Provide the [x, y] coordinate of the cell's center where the given text is located.  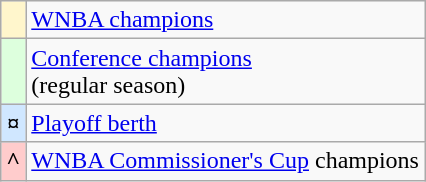
¤ [14, 123]
Conference champions(regular season) [226, 72]
Playoff berth [226, 123]
WNBA Commissioner's Cup champions [226, 161]
^ [14, 161]
WNBA champions [226, 20]
